Return the (X, Y) coordinate for the center point of the cell that contains the specified text.  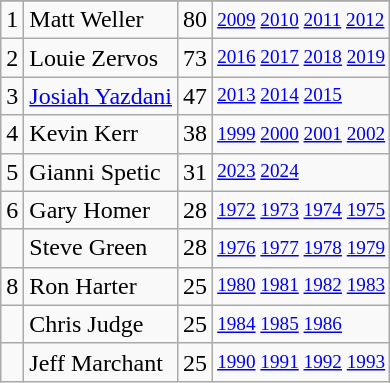
38 (196, 134)
1972 1973 1974 1975 (302, 210)
Chris Judge (101, 324)
80 (196, 20)
1980 1981 1982 1983 (302, 286)
2009 2010 2011 2012 (302, 20)
Matt Weller (101, 20)
73 (196, 58)
Gary Homer (101, 210)
31 (196, 172)
6 (12, 210)
Louie Zervos (101, 58)
Jeff Marchant (101, 362)
8 (12, 286)
47 (196, 96)
4 (12, 134)
2016 2017 2018 2019 (302, 58)
2023 2024 (302, 172)
Kevin Kerr (101, 134)
Steve Green (101, 248)
Josiah Yazdani (101, 96)
Gianni Spetic (101, 172)
Ron Harter (101, 286)
1 (12, 20)
2 (12, 58)
5 (12, 172)
1999 2000 2001 2002 (302, 134)
1990 1991 1992 1993 (302, 362)
2013 2014 2015 (302, 96)
1984 1985 1986 (302, 324)
1976 1977 1978 1979 (302, 248)
3 (12, 96)
